Scan for the cell matching the given text and deliver its (x, y) coordinate at center. 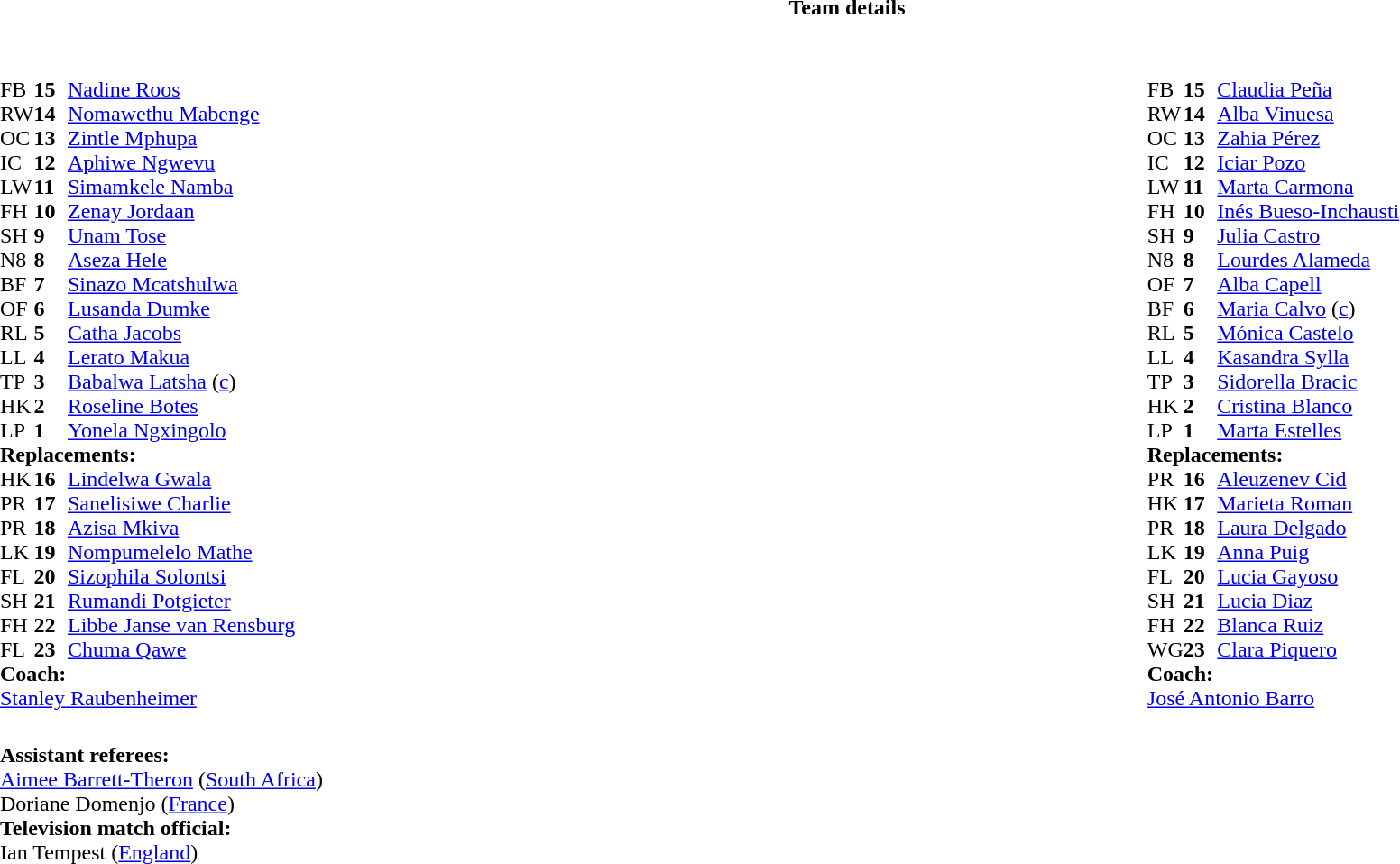
Lusanda Dumke (181, 308)
Babalwa Latsha (c) (181, 382)
Cristina Blanco (1308, 406)
Sanelisiwe Charlie (181, 503)
Julia Castro (1308, 236)
José Antonio Barro (1274, 698)
Sizophila Solontsi (181, 577)
Lucia Diaz (1308, 601)
Zenay Jordaan (181, 211)
Catha Jacobs (181, 334)
Libbe Janse van Rensburg (181, 626)
Alba Vinuesa (1308, 114)
Nadine Roos (181, 90)
Lindelwa Gwala (181, 480)
Anna Puig (1308, 552)
Clara Piquero (1308, 649)
Marieta Roman (1308, 503)
Sidorella Bracic (1308, 382)
Aleuzenev Cid (1308, 480)
Yonela Ngxingolo (181, 431)
Aphiwe Ngwevu (181, 162)
Maria Calvo (c) (1308, 308)
Inés Bueso-Inchausti (1308, 211)
Azisa Mkiva (181, 529)
Iciar Pozo (1308, 162)
Nomawethu Mabenge (181, 114)
Mónica Castelo (1308, 334)
Roseline Botes (181, 406)
Rumandi Potgieter (181, 601)
Zintle Mphupa (181, 139)
Lerato Makua (181, 357)
WG (1165, 649)
Stanley Raubenheimer (148, 698)
Lourdes Alameda (1308, 260)
Zahia Pérez (1308, 139)
Aseza Hele (181, 260)
Marta Carmona (1308, 188)
Laura Delgado (1308, 529)
Sinazo Mcatshulwa (181, 285)
Chuma Qawe (181, 649)
Nompumelelo Mathe (181, 552)
Kasandra Sylla (1308, 357)
Lucia Gayoso (1308, 577)
Blanca Ruiz (1308, 626)
Claudia Peña (1308, 90)
Simamkele Namba (181, 188)
Alba Capell (1308, 285)
Marta Estelles (1308, 431)
Unam Tose (181, 236)
